Return the [X, Y] coordinate for the center point of the cell that contains the specified text.  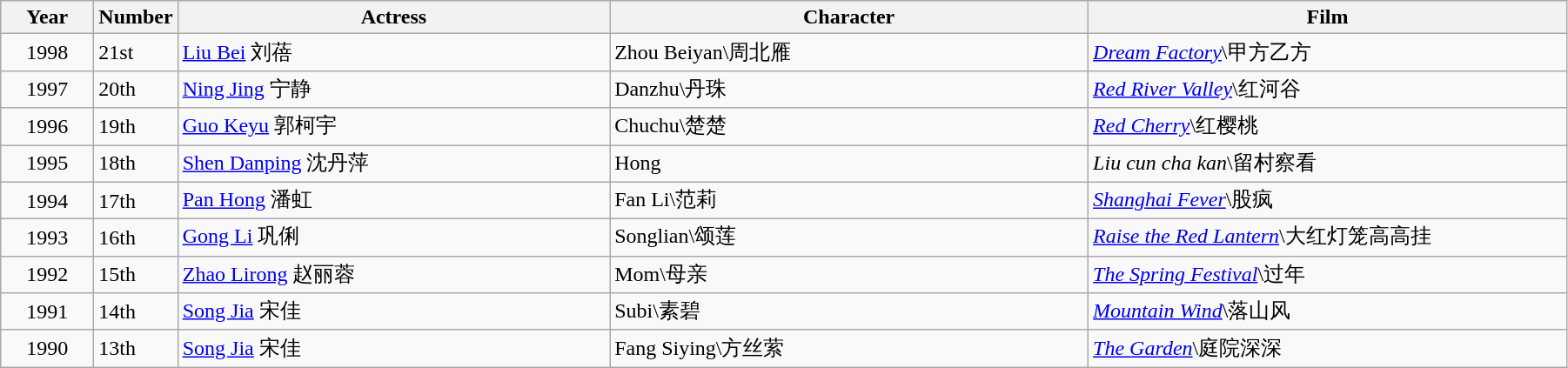
Chuchu\楚楚 [849, 127]
Year [47, 17]
Number [136, 17]
1997 [47, 89]
21st [136, 52]
1993 [47, 238]
Fan Li\范莉 [849, 200]
Character [849, 17]
20th [136, 89]
14th [136, 311]
Liu cun cha kan\留村察看 [1328, 164]
16th [136, 238]
1996 [47, 127]
1991 [47, 311]
The Garden\庭院深深 [1328, 348]
Zhou Beiyan\周北雁 [849, 52]
1994 [47, 200]
Raise the Red Lantern\大红灯笼高高挂 [1328, 238]
Film [1328, 17]
Actress [393, 17]
18th [136, 164]
Guo Keyu 郭柯宇 [393, 127]
17th [136, 200]
Shen Danping 沈丹萍 [393, 164]
1992 [47, 275]
Red Cherry\红樱桃 [1328, 127]
1995 [47, 164]
Pan Hong 潘虹 [393, 200]
19th [136, 127]
Fang Siying\方丝萦 [849, 348]
Red River Valley\红河谷 [1328, 89]
The Spring Festival\过年 [1328, 275]
1990 [47, 348]
Ning Jing 宁静 [393, 89]
15th [136, 275]
Dream Factory\甲方乙方 [1328, 52]
Liu Bei 刘蓓 [393, 52]
Mountain Wind\落山风 [1328, 311]
Hong [849, 164]
Zhao Lirong 赵丽蓉 [393, 275]
Danzhu\丹珠 [849, 89]
1998 [47, 52]
Shanghai Fever\股疯 [1328, 200]
Gong Li 巩俐 [393, 238]
13th [136, 348]
Songlian\颂莲 [849, 238]
Subi\素碧 [849, 311]
Mom\母亲 [849, 275]
